Find where the given text appears and provide that cell's center as [x, y] coordinate. 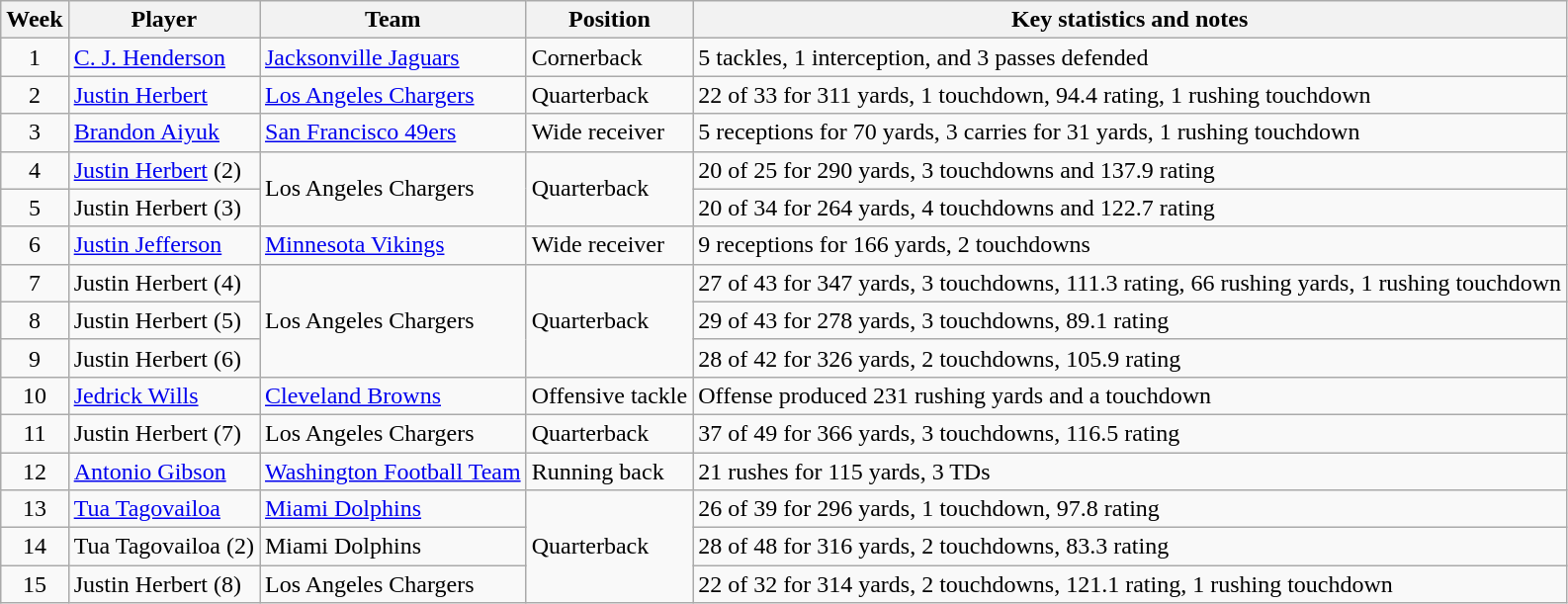
Tua Tagovailoa (2) [164, 547]
San Francisco 49ers [392, 132]
28 of 48 for 316 yards, 2 touchdowns, 83.3 rating [1130, 547]
10 [35, 395]
Justin Herbert (6) [164, 358]
Player [164, 20]
26 of 39 for 296 yards, 1 touchdown, 97.8 rating [1130, 509]
2 [35, 95]
14 [35, 547]
Justin Jefferson [164, 245]
13 [35, 509]
37 of 49 for 366 yards, 3 touchdowns, 116.5 rating [1130, 433]
Jacksonville Jaguars [392, 57]
6 [35, 245]
Key statistics and notes [1130, 20]
21 rushes for 115 yards, 3 TDs [1130, 472]
1 [35, 57]
28 of 42 for 326 yards, 2 touchdowns, 105.9 rating [1130, 358]
9 receptions for 166 yards, 2 touchdowns [1130, 245]
Cleveland Browns [392, 395]
3 [35, 132]
Justin Herbert (5) [164, 320]
20 of 25 for 290 yards, 3 touchdowns and 137.9 rating [1130, 170]
Washington Football Team [392, 472]
Offense produced 231 rushing yards and a touchdown [1130, 395]
Offensive tackle [609, 395]
Justin Herbert (2) [164, 170]
27 of 43 for 347 yards, 3 touchdowns, 111.3 rating, 66 rushing yards, 1 rushing touchdown [1130, 283]
Justin Herbert (3) [164, 208]
Antonio Gibson [164, 472]
5 [35, 208]
22 of 32 for 314 yards, 2 touchdowns, 121.1 rating, 1 rushing touchdown [1130, 584]
15 [35, 584]
12 [35, 472]
Brandon Aiyuk [164, 132]
Justin Herbert [164, 95]
20 of 34 for 264 yards, 4 touchdowns and 122.7 rating [1130, 208]
Running back [609, 472]
Position [609, 20]
Justin Herbert (7) [164, 433]
Jedrick Wills [164, 395]
5 tackles, 1 interception, and 3 passes defended [1130, 57]
7 [35, 283]
4 [35, 170]
Justin Herbert (8) [164, 584]
C. J. Henderson [164, 57]
Week [35, 20]
Justin Herbert (4) [164, 283]
22 of 33 for 311 yards, 1 touchdown, 94.4 rating, 1 rushing touchdown [1130, 95]
Cornerback [609, 57]
Minnesota Vikings [392, 245]
5 receptions for 70 yards, 3 carries for 31 yards, 1 rushing touchdown [1130, 132]
Tua Tagovailoa [164, 509]
29 of 43 for 278 yards, 3 touchdowns, 89.1 rating [1130, 320]
9 [35, 358]
Team [392, 20]
11 [35, 433]
8 [35, 320]
